Determine the (X, Y) coordinate at the center of the cell enclosing the given text.  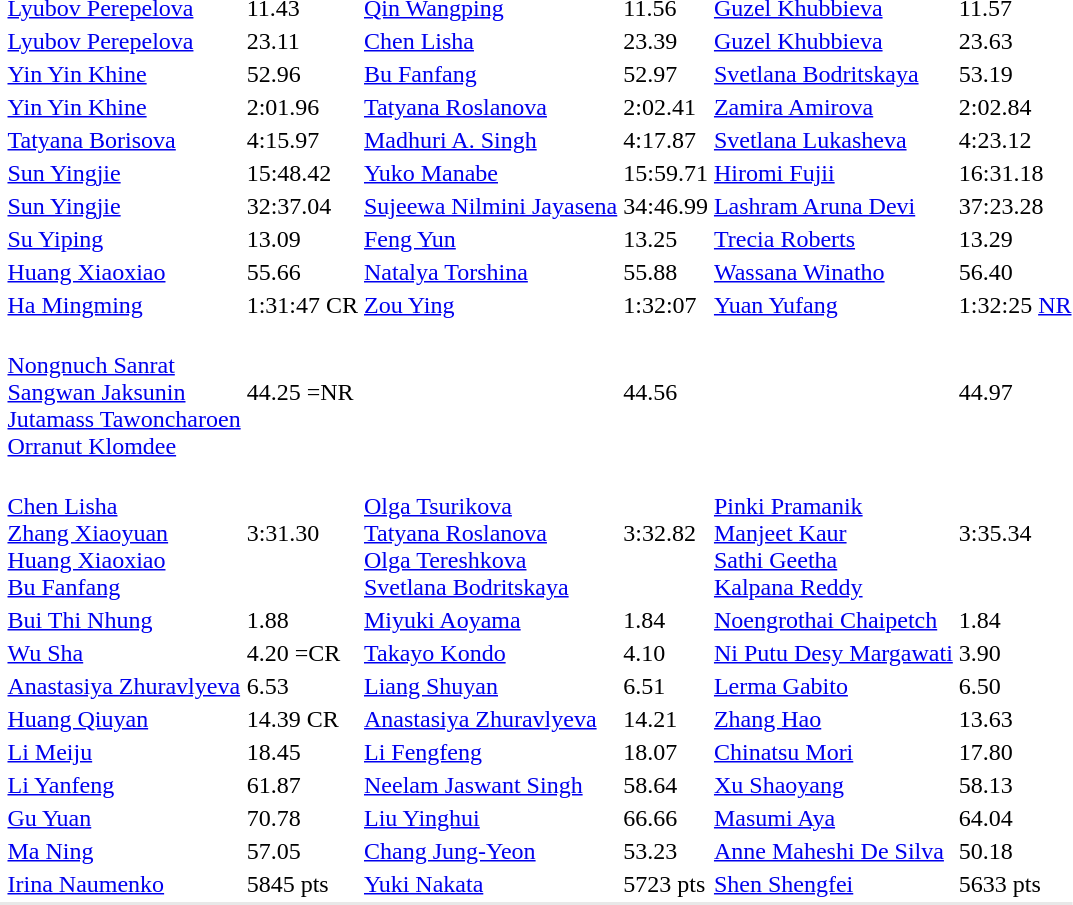
Zamira Amirova (833, 107)
Xu Shaoyang (833, 785)
Li Fengfeng (491, 752)
6.50 (1015, 686)
55.66 (302, 272)
2:02.84 (1015, 107)
Takayo Kondo (491, 653)
Tatyana Roslanova (491, 107)
23.39 (666, 41)
Bu Fanfang (491, 74)
Chen LishaZhang XiaoyuanHuang XiaoxiaoBu Fanfang (124, 533)
5845 pts (302, 884)
Yuko Manabe (491, 173)
3.90 (1015, 653)
1:31:47 CR (302, 305)
53.19 (1015, 74)
44.25 =NR (302, 392)
14.39 CR (302, 719)
Su Yiping (124, 239)
70.78 (302, 818)
4:17.87 (666, 140)
58.64 (666, 785)
Yuan Yufang (833, 305)
Li Yanfeng (124, 785)
6.51 (666, 686)
13.25 (666, 239)
Trecia Roberts (833, 239)
2:01.96 (302, 107)
58.13 (1015, 785)
Anne Maheshi De Silva (833, 851)
Svetlana Bodritskaya (833, 74)
Guzel Khubbieva (833, 41)
50.18 (1015, 851)
44.97 (1015, 392)
57.05 (302, 851)
15:48.42 (302, 173)
13.09 (302, 239)
Ha Mingming (124, 305)
Wu Sha (124, 653)
53.23 (666, 851)
Liu Yinghui (491, 818)
Ni Putu Desy Margawati (833, 653)
1:32:25 NR (1015, 305)
5723 pts (666, 884)
4.10 (666, 653)
61.87 (302, 785)
Li Meiju (124, 752)
Olga TsurikovaTatyana RoslanovaOlga TereshkovaSvetlana Bodritskaya (491, 533)
Lyubov Perepelova (124, 41)
37:23.28 (1015, 206)
1.88 (302, 620)
3:35.34 (1015, 533)
Lerma Gabito (833, 686)
16:31.18 (1015, 173)
Yuki Nakata (491, 884)
Sujeewa Nilmini Jayasena (491, 206)
Lashram Aruna Devi (833, 206)
Hiromi Fujii (833, 173)
Neelam Jaswant Singh (491, 785)
4:23.12 (1015, 140)
3:31.30 (302, 533)
13.63 (1015, 719)
52.96 (302, 74)
Chinatsu Mori (833, 752)
Chang Jung-Yeon (491, 851)
1:32:07 (666, 305)
Natalya Torshina (491, 272)
34:46.99 (666, 206)
18.07 (666, 752)
4:15.97 (302, 140)
23.63 (1015, 41)
Madhuri A. Singh (491, 140)
18.45 (302, 752)
13.29 (1015, 239)
Nongnuch SanratSangwan JaksuninJutamass TawoncharoenOrranut Klomdee (124, 392)
Tatyana Borisova (124, 140)
44.56 (666, 392)
Noengrothai Chaipetch (833, 620)
4.20 =CR (302, 653)
66.66 (666, 818)
Feng Yun (491, 239)
52.97 (666, 74)
17.80 (1015, 752)
Zou Ying (491, 305)
23.11 (302, 41)
Huang Qiuyan (124, 719)
Liang Shuyan (491, 686)
Bui Thi Nhung (124, 620)
Gu Yuan (124, 818)
2:02.41 (666, 107)
Irina Naumenko (124, 884)
56.40 (1015, 272)
Shen Shengfei (833, 884)
15:59.71 (666, 173)
Miyuki Aoyama (491, 620)
Zhang Hao (833, 719)
Masumi Aya (833, 818)
5633 pts (1015, 884)
55.88 (666, 272)
Svetlana Lukasheva (833, 140)
Huang Xiaoxiao (124, 272)
Wassana Winatho (833, 272)
64.04 (1015, 818)
Ma Ning (124, 851)
3:32.82 (666, 533)
Chen Lisha (491, 41)
14.21 (666, 719)
32:37.04 (302, 206)
6.53 (302, 686)
Pinki PramanikManjeet KaurSathi GeethaKalpana Reddy (833, 533)
